Provide the [x, y] coordinate of the cell's center where the given text is located.  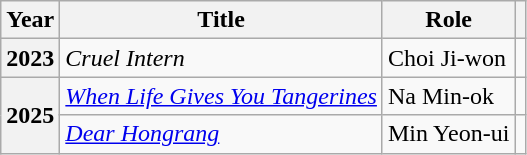
Role [448, 20]
When Life Gives You Tangerines [222, 96]
Na Min-ok [448, 96]
Title [222, 20]
Choi Ji-won [448, 58]
Dear Hongrang [222, 134]
Min Yeon-ui [448, 134]
2023 [30, 58]
Cruel Intern [222, 58]
2025 [30, 115]
Year [30, 20]
